Extract the [X, Y] coordinate from the center of the cell holding the provided text.  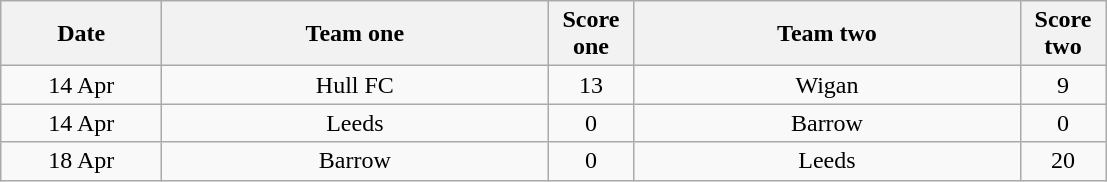
13 [591, 85]
Wigan [827, 85]
Score two [1063, 34]
Hull FC [355, 85]
Team one [355, 34]
Team two [827, 34]
18 Apr [82, 161]
Score one [591, 34]
Date [82, 34]
9 [1063, 85]
20 [1063, 161]
